Find where the given text appears and provide that cell's center as (x, y) coordinate. 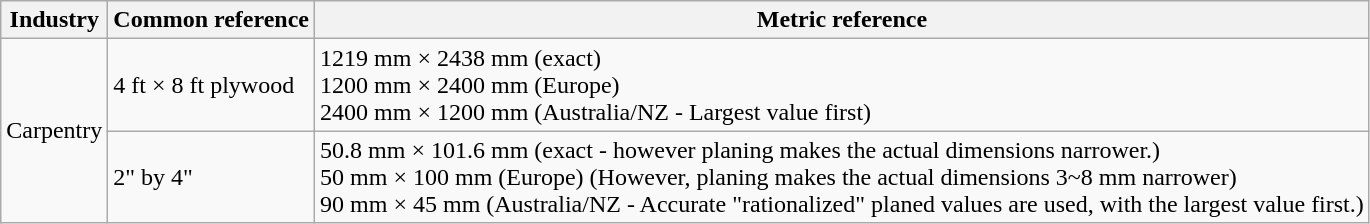
Carpentry (54, 131)
Common reference (212, 20)
Industry (54, 20)
4 ft × 8 ft plywood (212, 85)
Metric reference (842, 20)
1219 mm × 2438 mm (exact)1200 mm × 2400 mm (Europe)2400 mm × 1200 mm (Australia/NZ - Largest value first) (842, 85)
2" by 4" (212, 177)
